Provide the (x, y) coordinate of the cell's center where the given text is located.  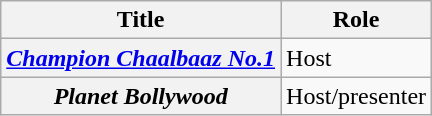
Role (356, 20)
Champion Chaalbaaz No.1 (141, 58)
Host/presenter (356, 96)
Host (356, 58)
Title (141, 20)
Planet Bollywood (141, 96)
